Determine the [X, Y] coordinate at the center of the cell enclosing the given text.  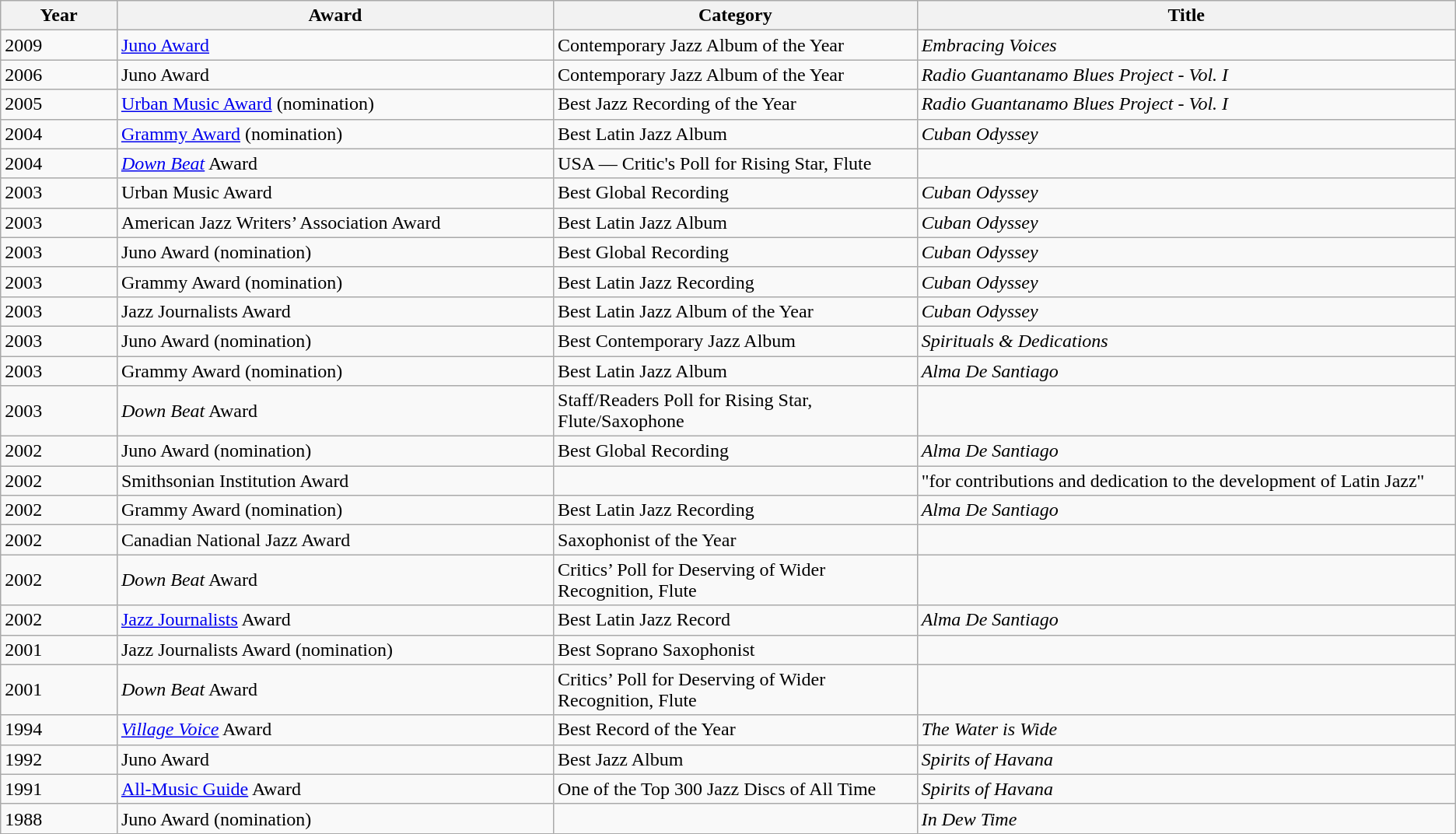
Staff/Readers Poll for Rising Star, Flute/Saxophone [736, 411]
Year [59, 16]
In Dew Time [1186, 818]
1992 [59, 759]
Best Latin Jazz Record [736, 620]
2009 [59, 45]
American Jazz Writers’ Association Award [334, 223]
Village Voice Award [334, 730]
Best Jazz Album [736, 759]
All-Music Guide Award [334, 789]
"for contributions and dedication to the development of Latin Jazz" [1186, 481]
Best Jazz Recording of the Year [736, 104]
Saxophonist of the Year [736, 540]
Best Contemporary Jazz Album [736, 341]
Award [334, 16]
Embracing Voices [1186, 45]
2006 [59, 75]
Urban Music Award (nomination) [334, 104]
Spirituals & Dedications [1186, 341]
2005 [59, 104]
Canadian National Jazz Award [334, 540]
Best Soprano Saxophonist [736, 650]
Urban Music Award [334, 193]
USA — Critic's Poll for Rising Star, Flute [736, 163]
Jazz Journalists Award (nomination) [334, 650]
1988 [59, 818]
Smithsonian Institution Award [334, 481]
The Water is Wide [1186, 730]
Category [736, 16]
One of the Top 300 Jazz Discs of All Time [736, 789]
Best Record of the Year [736, 730]
Title [1186, 16]
1994 [59, 730]
1991 [59, 789]
Best Latin Jazz Album of the Year [736, 311]
